Determine the [x, y] coordinate at the center of the cell enclosing the given text.  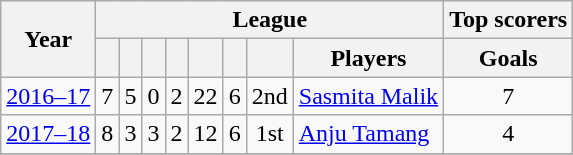
Top scorers [508, 20]
2016–17 [48, 96]
12 [206, 134]
2017–18 [48, 134]
League [270, 20]
Year [48, 39]
4 [508, 134]
Anju Tamang [368, 134]
Players [368, 58]
Goals [508, 58]
2nd [270, 96]
0 [154, 96]
5 [130, 96]
1st [270, 134]
22 [206, 96]
8 [108, 134]
Sasmita Malik [368, 96]
